From the cell containing the given text, extract its center point as (x, y) coordinate. 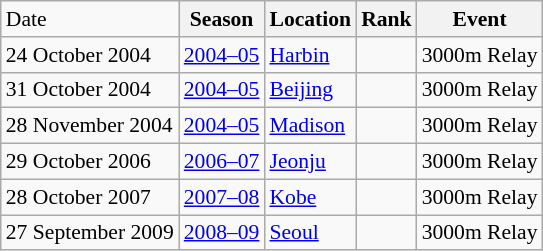
28 November 2004 (90, 126)
29 October 2006 (90, 162)
Date (90, 19)
2008–09 (222, 233)
31 October 2004 (90, 90)
27 September 2009 (90, 233)
Event (480, 19)
2006–07 (222, 162)
Harbin (310, 55)
Rank (386, 19)
24 October 2004 (90, 55)
Jeonju (310, 162)
Location (310, 19)
Seoul (310, 233)
Beijing (310, 90)
Kobe (310, 197)
2007–08 (222, 197)
Season (222, 19)
Madison (310, 126)
28 October 2007 (90, 197)
